Pinpoint the cell where the given text exists, returning its [x, y] midpoint coordinate. 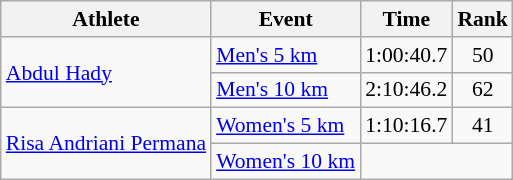
50 [482, 55]
2:10:46.2 [406, 90]
Event [286, 19]
1:00:40.7 [406, 55]
41 [482, 126]
1:10:16.7 [406, 126]
62 [482, 90]
Time [406, 19]
Rank [482, 19]
Women's 10 km [286, 162]
Men's 5 km [286, 55]
Men's 10 km [286, 90]
Abdul Hady [106, 72]
Athlete [106, 19]
Women's 5 km [286, 126]
Risa Andriani Permana [106, 144]
